Locate the cell with the specified text and output its (X, Y) center coordinate. 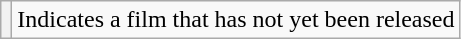
Indicates a film that has not yet been released (236, 20)
